Locate the cell with the specified text and output its (x, y) center coordinate. 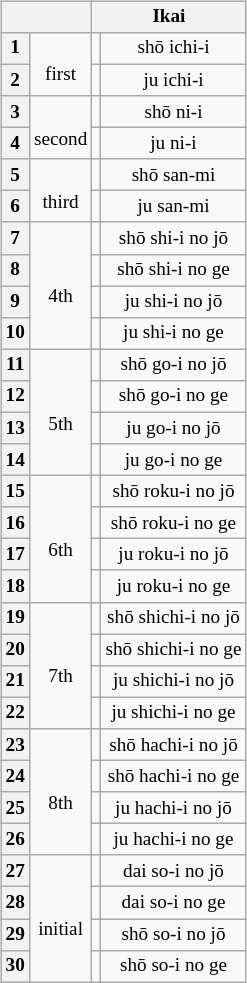
ju san-mi (174, 207)
shō hachi-i no jō (174, 745)
28 (15, 903)
2 (15, 80)
shō so-i no jō (174, 935)
ju ni-i (174, 144)
26 (15, 840)
4th (60, 286)
ju roku-i no ge (174, 586)
third (60, 190)
18 (15, 586)
7 (15, 238)
ju hachi-i no ge (174, 840)
15 (15, 492)
5 (15, 175)
ju shichi-i no ge (174, 713)
10 (15, 333)
shō go-i no jō (174, 365)
second (60, 128)
ju shichi-i no jō (174, 681)
ju ichi-i (174, 80)
24 (15, 776)
27 (15, 871)
12 (15, 397)
14 (15, 460)
6 (15, 207)
30 (15, 966)
shō roku-i no jō (174, 492)
ju go-i no ge (174, 460)
20 (15, 650)
11 (15, 365)
23 (15, 745)
6th (60, 540)
shō hachi-i no ge (174, 776)
17 (15, 555)
Ikai (169, 17)
initial (60, 918)
22 (15, 713)
21 (15, 681)
5th (60, 412)
3 (15, 112)
shō roku-i no ge (174, 523)
ju shi-i no jō (174, 302)
shō shi-i no jō (174, 238)
dai so-i no jō (174, 871)
ju go-i no jō (174, 428)
shō shi-i no ge (174, 270)
shō san-mi (174, 175)
ju shi-i no ge (174, 333)
4 (15, 144)
dai so-i no ge (174, 903)
shō ichi-i (174, 49)
7th (60, 666)
29 (15, 935)
first (60, 64)
shō shichi-i no jō (174, 618)
shō shichi-i no ge (174, 650)
1 (15, 49)
shō so-i no ge (174, 966)
ju roku-i no jō (174, 555)
9 (15, 302)
shō go-i no ge (174, 397)
8 (15, 270)
19 (15, 618)
13 (15, 428)
16 (15, 523)
8th (60, 792)
25 (15, 808)
ju hachi-i no jō (174, 808)
shō ni-i (174, 112)
